Provide the (x, y) coordinate of the cell's center where the given text is located.  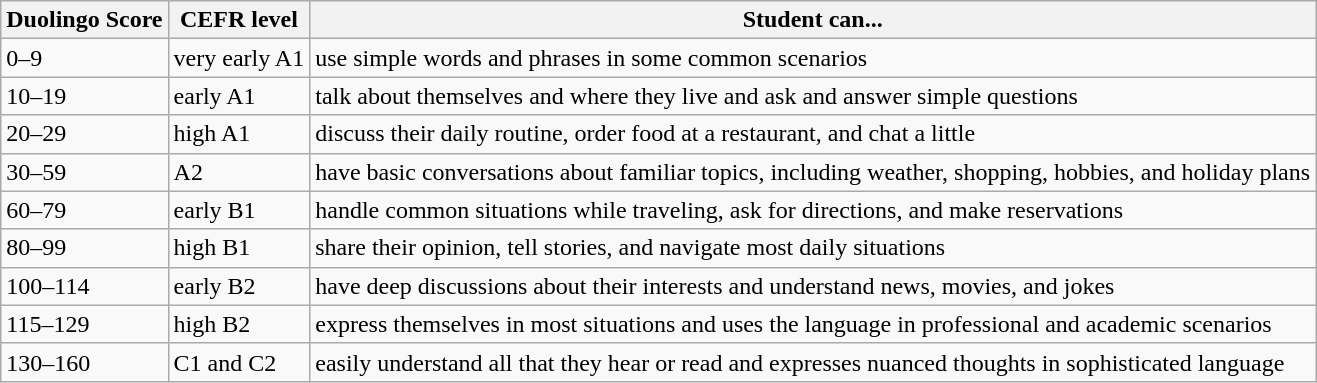
Student can... (813, 20)
express themselves in most situations and uses the language in professional and academic scenarios (813, 324)
high A1 (239, 134)
have deep discussions about their interests and understand news, movies, and jokes (813, 286)
80–99 (84, 248)
30–59 (84, 172)
115–129 (84, 324)
early A1 (239, 96)
easily understand all that they hear or read and expresses nuanced thoughts in sophisticated language (813, 362)
discuss their daily routine, order food at a restaurant, and chat a little (813, 134)
share their opinion, tell stories, and navigate most daily situations (813, 248)
handle common situations while traveling, ask for directions, and make reservations (813, 210)
CEFR level (239, 20)
C1 and C2 (239, 362)
A2 (239, 172)
10–19 (84, 96)
high B2 (239, 324)
Duolingo Score (84, 20)
very early A1 (239, 58)
20–29 (84, 134)
60–79 (84, 210)
early B1 (239, 210)
have basic conversations about familiar topics, including weather, shopping, hobbies, and holiday plans (813, 172)
use simple words and phrases in some common scenarios (813, 58)
100–114 (84, 286)
high B1 (239, 248)
talk about themselves and where they live and ask and answer simple questions (813, 96)
130–160 (84, 362)
0–9 (84, 58)
early B2 (239, 286)
